Provide the [x, y] coordinate of the cell's center where the given text is located.  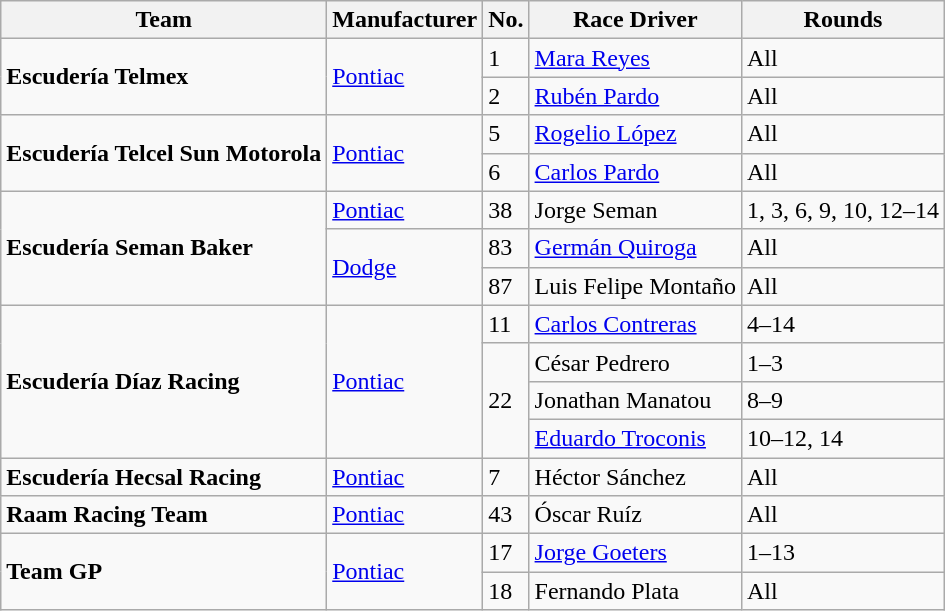
22 [506, 400]
Escudería Díaz Racing [164, 381]
2 [506, 96]
1–13 [842, 553]
Dodge [405, 267]
Carlos Pardo [635, 172]
17 [506, 553]
Eduardo Troconis [635, 438]
6 [506, 172]
Jorge Seman [635, 210]
11 [506, 324]
Luis Felipe Montaño [635, 286]
Raam Racing Team [164, 515]
Rubén Pardo [635, 96]
7 [506, 477]
10–12, 14 [842, 438]
Jorge Goeters [635, 553]
1, 3, 6, 9, 10, 12–14 [842, 210]
Germán Quiroga [635, 248]
43 [506, 515]
Mara Reyes [635, 58]
4–14 [842, 324]
Escudería Seman Baker [164, 248]
Rogelio López [635, 134]
87 [506, 286]
César Pedrero [635, 362]
18 [506, 591]
Race Driver [635, 20]
38 [506, 210]
Rounds [842, 20]
Escudería Hecsal Racing [164, 477]
Fernando Plata [635, 591]
Team GP [164, 572]
83 [506, 248]
8–9 [842, 400]
Manufacturer [405, 20]
1–3 [842, 362]
Team [164, 20]
Héctor Sánchez [635, 477]
Carlos Contreras [635, 324]
Escudería Telcel Sun Motorola [164, 153]
Escudería Telmex [164, 77]
5 [506, 134]
Jonathan Manatou [635, 400]
1 [506, 58]
No. [506, 20]
Óscar Ruíz [635, 515]
